Search for the cell housing the specified text and yield its (x, y) center coordinate. 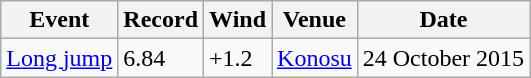
+1.2 (238, 58)
Venue (315, 20)
24 October 2015 (443, 58)
Date (443, 20)
Long jump (60, 58)
Konosu (315, 58)
Event (60, 20)
6.84 (161, 58)
Wind (238, 20)
Record (161, 20)
